Return (x, y) of the center of cell containing provided text 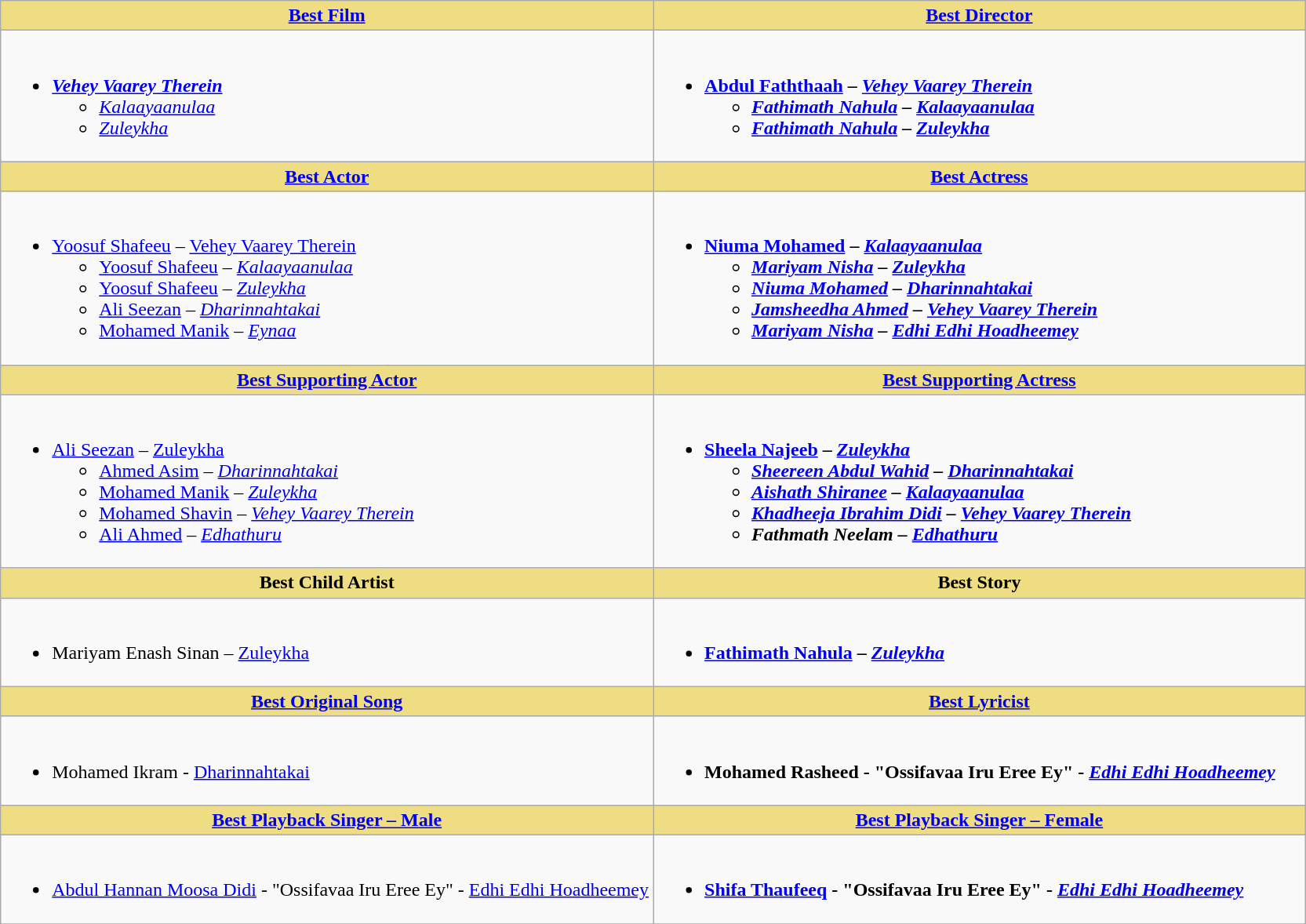
Mohamed Rasheed - "Ossifavaa Iru Eree Ey" - Edhi Edhi Hoadheemey (980, 761)
Shifa Thaufeeq - "Ossifavaa Iru Eree Ey" - Edhi Edhi Hoadheemey (980, 879)
Best Child Artist (327, 583)
Best Supporting Actor (327, 380)
Best Film (327, 16)
Best Story (980, 583)
Best Director (980, 16)
Abdul Faththaah – Vehey Vaarey ThereinFathimath Nahula – KalaayaanulaaFathimath Nahula – Zuleykha (980, 96)
Yoosuf Shafeeu – Vehey Vaarey ThereinYoosuf Shafeeu – KalaayaanulaaYoosuf Shafeeu – ZuleykhaAli Seezan – DharinnahtakaiMohamed Manik – Eynaa (327, 278)
Best Lyricist (980, 701)
Best Playback Singer – Female (980, 820)
Best Actor (327, 176)
Best Playback Singer – Male (327, 820)
Abdul Hannan Moosa Didi - "Ossifavaa Iru Eree Ey" - Edhi Edhi Hoadheemey (327, 879)
Mohamed Ikram - Dharinnahtakai (327, 761)
Fathimath Nahula – Zuleykha (980, 642)
Vehey Vaarey ThereinKalaayaanulaaZuleykha (327, 96)
Best Supporting Actress (980, 380)
Ali Seezan – ZuleykhaAhmed Asim – DharinnahtakaiMohamed Manik – ZuleykhaMohamed Shavin – Vehey Vaarey ThereinAli Ahmed – Edhathuru (327, 482)
Mariyam Enash Sinan – Zuleykha (327, 642)
Best Actress (980, 176)
Best Original Song (327, 701)
